Identify which cell holds the provided text, then report its (X, Y) central coordinate. 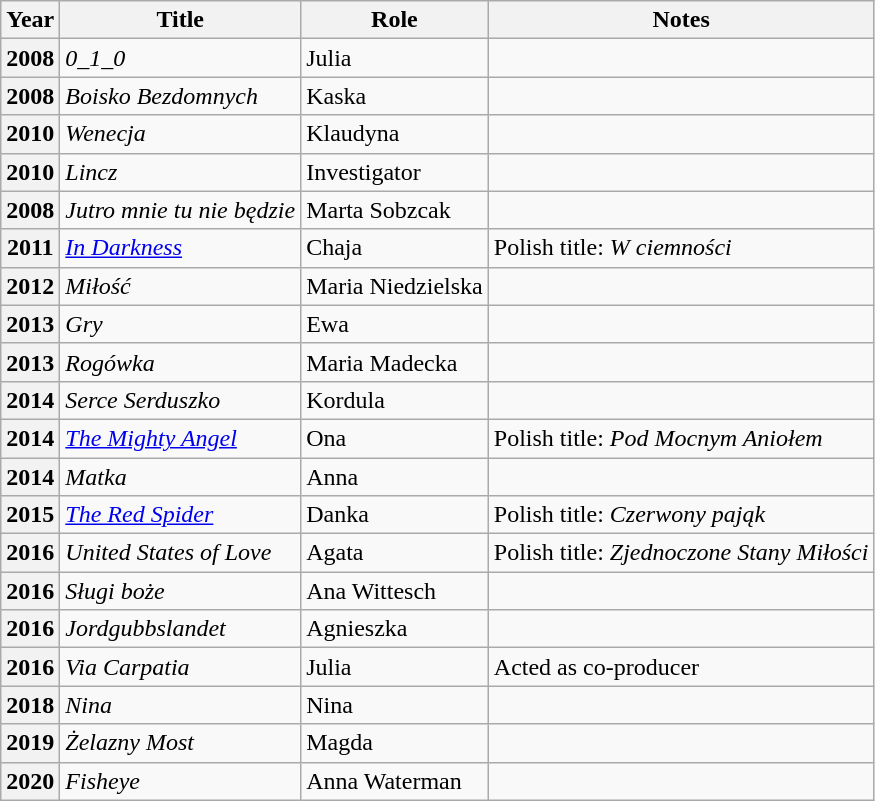
Fisheye (180, 781)
2018 (30, 705)
Anna Waterman (395, 781)
Polish title: W ciemności (681, 248)
2012 (30, 286)
Sługi boże (180, 591)
Miłość (180, 286)
Ana Wittesch (395, 591)
Agnieszka (395, 629)
The Red Spider (180, 515)
Anna (395, 477)
2019 (30, 743)
Acted as co-producer (681, 667)
Klaudyna (395, 134)
0_1_0 (180, 58)
In Darkness (180, 248)
United States of Love (180, 553)
2015 (30, 515)
Żelazny Most (180, 743)
Wenecja (180, 134)
Role (395, 20)
Via Carpatia (180, 667)
Matka (180, 477)
Kordula (395, 400)
Ewa (395, 324)
Jordgubbslandet (180, 629)
Gry (180, 324)
The Mighty Angel (180, 438)
Chaja (395, 248)
Title (180, 20)
Kaska (395, 96)
Maria Madecka (395, 362)
Polish title: Zjednoczone Stany Miłości (681, 553)
Investigator (395, 172)
Lincz (180, 172)
Year (30, 20)
Jutro mnie tu nie będzie (180, 210)
Danka (395, 515)
Marta Sobzcak (395, 210)
Polish title: Czerwony pająk (681, 515)
Rogówka (180, 362)
Serce Serduszko (180, 400)
Ona (395, 438)
Polish title: Pod Mocnym Aniołem (681, 438)
2020 (30, 781)
Boisko Bezdomnych (180, 96)
Notes (681, 20)
Magda (395, 743)
Maria Niedzielska (395, 286)
2011 (30, 248)
Agata (395, 553)
